Search for the cell housing the specified text and yield its [X, Y] center coordinate. 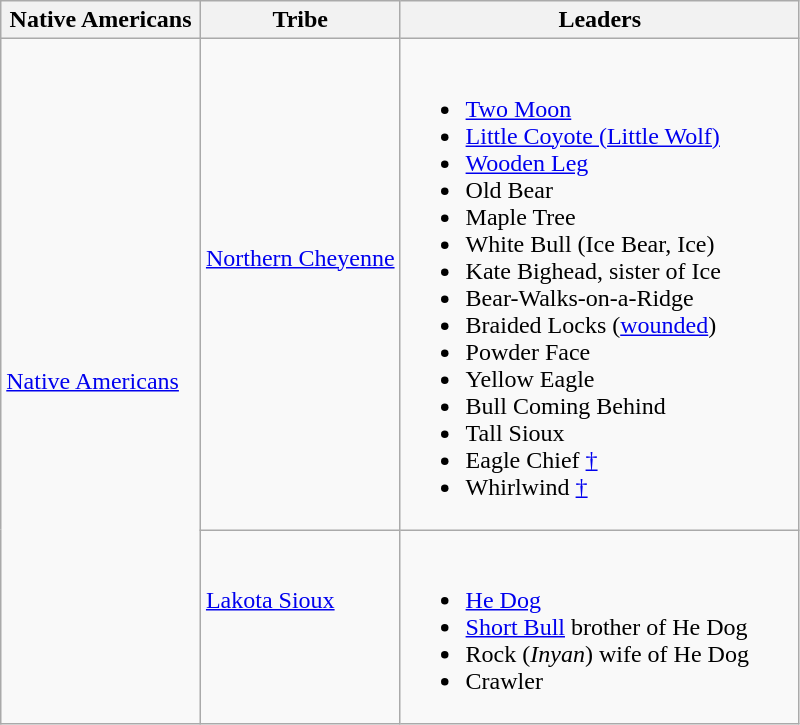
Northern Cheyenne [300, 284]
He DogShort Bull brother of He DogRock (Inyan) wife of He DogCrawler [600, 627]
Lakota Sioux [300, 627]
Tribe [300, 20]
Leaders [600, 20]
